Detect which cell encompasses the target text, then output its [X, Y] center coordinate. 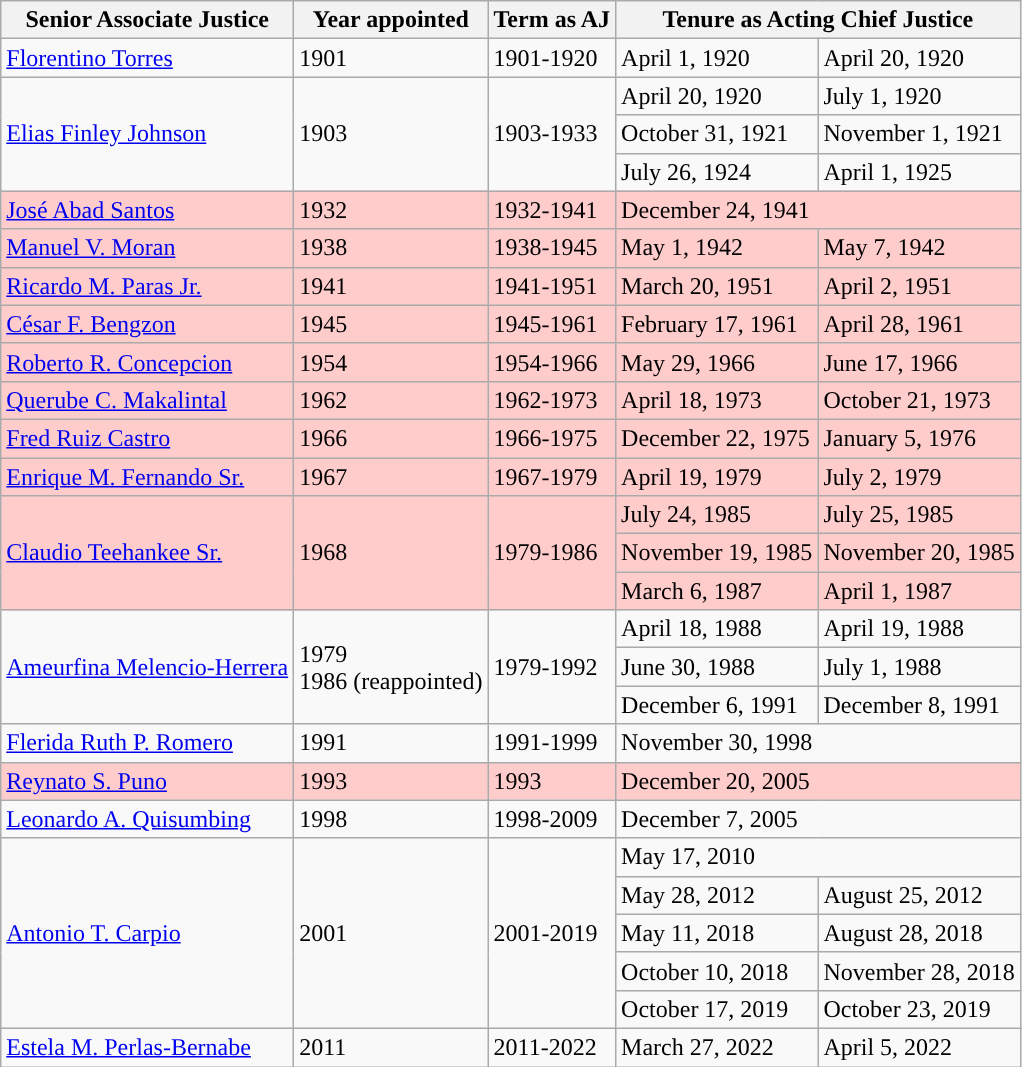
July 1, 1920 [919, 96]
January 5, 1976 [919, 438]
1966 [391, 438]
1945 [391, 324]
April 18, 1988 [717, 629]
December 22, 1975 [717, 438]
Ameurfina Melencio-Herrera [148, 667]
March 20, 1951 [717, 286]
1967-1979 [552, 477]
Enrique M. Fernando Sr. [148, 477]
July 26, 1924 [717, 172]
October 17, 2019 [717, 1009]
2011 [391, 1047]
April 5, 2022 [919, 1047]
Ricardo M. Paras Jr. [148, 286]
April 28, 1961 [919, 324]
July 25, 1985 [919, 515]
Claudio Teehankee Sr. [148, 553]
1938-1945 [552, 248]
José Abad Santos [148, 210]
Flerida Ruth P. Romero [148, 743]
1954-1966 [552, 362]
November 28, 2018 [919, 971]
1954 [391, 362]
1962 [391, 400]
1932 [391, 210]
1903 [391, 134]
October 21, 1973 [919, 400]
Elias Finley Johnson [148, 134]
1991 [391, 743]
1903-1933 [552, 134]
July 1, 1988 [919, 667]
May 11, 2018 [717, 933]
19791986 (reappointed) [391, 667]
August 28, 2018 [919, 933]
Year appointed [391, 20]
December 20, 2005 [818, 781]
1979-1992 [552, 667]
2001-2019 [552, 933]
1962-1973 [552, 400]
April 1, 1925 [919, 172]
Florentino Torres [148, 58]
Tenure as Acting Chief Justice [818, 20]
1932-1941 [552, 210]
2011-2022 [552, 1047]
2001 [391, 933]
1941-1951 [552, 286]
May 28, 2012 [717, 895]
June 17, 1966 [919, 362]
March 27, 2022 [717, 1047]
April 19, 1988 [919, 629]
Senior Associate Justice [148, 20]
August 25, 2012 [919, 895]
March 6, 1987 [717, 591]
July 2, 1979 [919, 477]
Leonardo A. Quisumbing [148, 819]
July 24, 1985 [717, 515]
October 10, 2018 [717, 971]
1945-1961 [552, 324]
December 6, 1991 [717, 705]
April 19, 1979 [717, 477]
1991-1999 [552, 743]
Querube C. Makalintal [148, 400]
May 1, 1942 [717, 248]
April 2, 1951 [919, 286]
November 30, 1998 [818, 743]
1901-1920 [552, 58]
1998 [391, 819]
November 20, 1985 [919, 553]
Antonio T. Carpio [148, 933]
April 18, 1973 [717, 400]
Reynato S. Puno [148, 781]
1979-1986 [552, 553]
June 30, 1988 [717, 667]
Term as AJ [552, 20]
May 17, 2010 [818, 857]
December 24, 1941 [818, 210]
November 19, 1985 [717, 553]
Roberto R. Concepcion [148, 362]
May 7, 1942 [919, 248]
February 17, 1961 [717, 324]
Estela M. Perlas-Bernabe [148, 1047]
Fred Ruiz Castro [148, 438]
November 1, 1921 [919, 134]
1941 [391, 286]
César F. Bengzon [148, 324]
April 1, 1987 [919, 591]
October 23, 2019 [919, 1009]
April 1, 1920 [717, 58]
1901 [391, 58]
October 31, 1921 [717, 134]
May 29, 1966 [717, 362]
1966-1975 [552, 438]
Manuel V. Moran [148, 248]
1938 [391, 248]
1967 [391, 477]
1998-2009 [552, 819]
December 8, 1991 [919, 705]
1968 [391, 553]
December 7, 2005 [818, 819]
